Identify which cell holds the provided text, then report its (x, y) central coordinate. 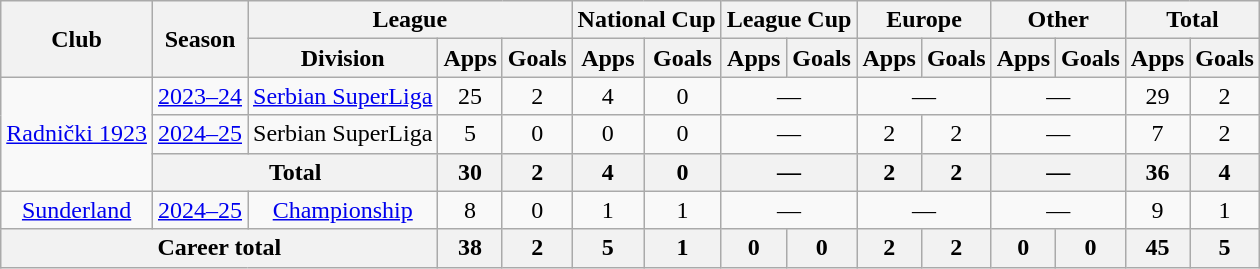
30 (470, 172)
Season (200, 39)
National Cup (646, 20)
7 (1157, 134)
Other (1058, 20)
Radnički 1923 (77, 134)
Division (343, 58)
Championship (343, 210)
Europe (924, 20)
38 (470, 248)
League (410, 20)
Sunderland (77, 210)
League Cup (789, 20)
45 (1157, 248)
Club (77, 39)
29 (1157, 96)
Career total (220, 248)
8 (470, 210)
25 (470, 96)
2023–24 (200, 96)
9 (1157, 210)
36 (1157, 172)
